Detect which cell encompasses the target text, then output its [X, Y] center coordinate. 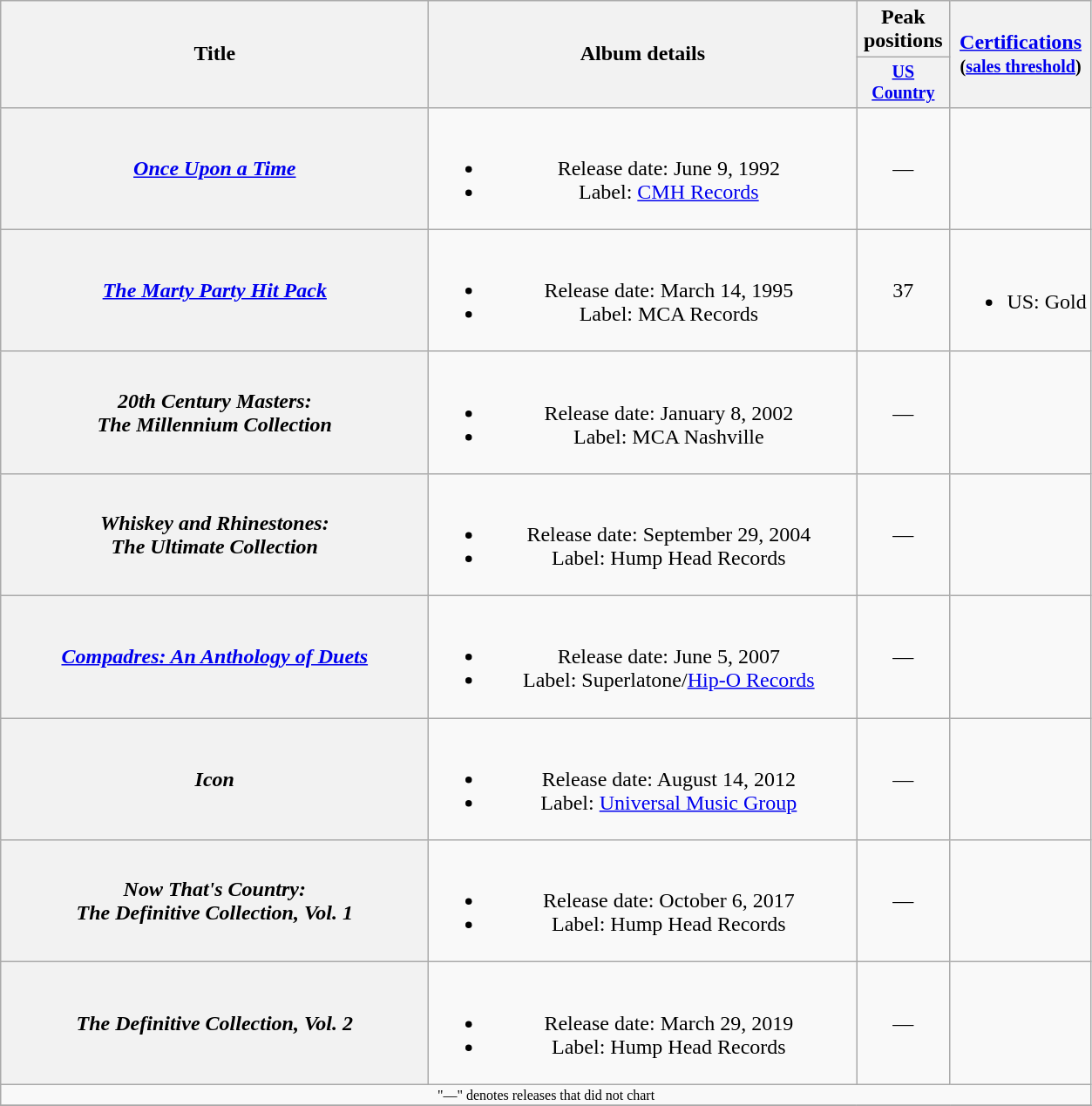
37 [903, 290]
Once Upon a Time [214, 168]
US Country [903, 82]
Release date: September 29, 2004Label: Hump Head Records [643, 534]
Release date: March 14, 1995Label: MCA Records [643, 290]
Release date: August 14, 2012Label: Universal Music Group [643, 779]
Icon [214, 779]
Now That's Country: The Definitive Collection, Vol. 1 [214, 901]
The Marty Party Hit Pack [214, 290]
"—" denotes releases that did not chart [546, 1095]
Release date: March 29, 2019Label: Hump Head Records [643, 1023]
Title [214, 54]
Compadres: An Anthology of Duets [214, 657]
The Definitive Collection, Vol. 2 [214, 1023]
Release date: January 8, 2002Label: MCA Nashville [643, 412]
Release date: October 6, 2017Label: Hump Head Records [643, 901]
Peak positions [903, 30]
Whiskey and Rhinestones: The Ultimate Collection [214, 534]
Certifications(sales threshold) [1021, 54]
Release date: June 5, 2007Label: Superlatone/Hip-O Records [643, 657]
US: Gold [1021, 290]
Release date: June 9, 1992Label: CMH Records [643, 168]
20th Century Masters:The Millennium Collection [214, 412]
Album details [643, 54]
